Scan for the cell matching the given text and deliver its (X, Y) coordinate at center. 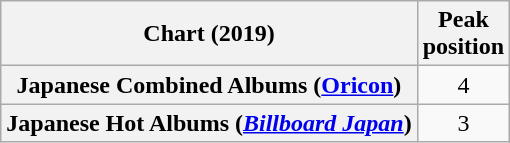
Japanese Combined Albums (Oricon) (209, 85)
4 (463, 85)
Peakposition (463, 34)
Chart (2019) (209, 34)
Japanese Hot Albums (Billboard Japan) (209, 123)
3 (463, 123)
